Return (X, Y) of the center of cell containing provided text 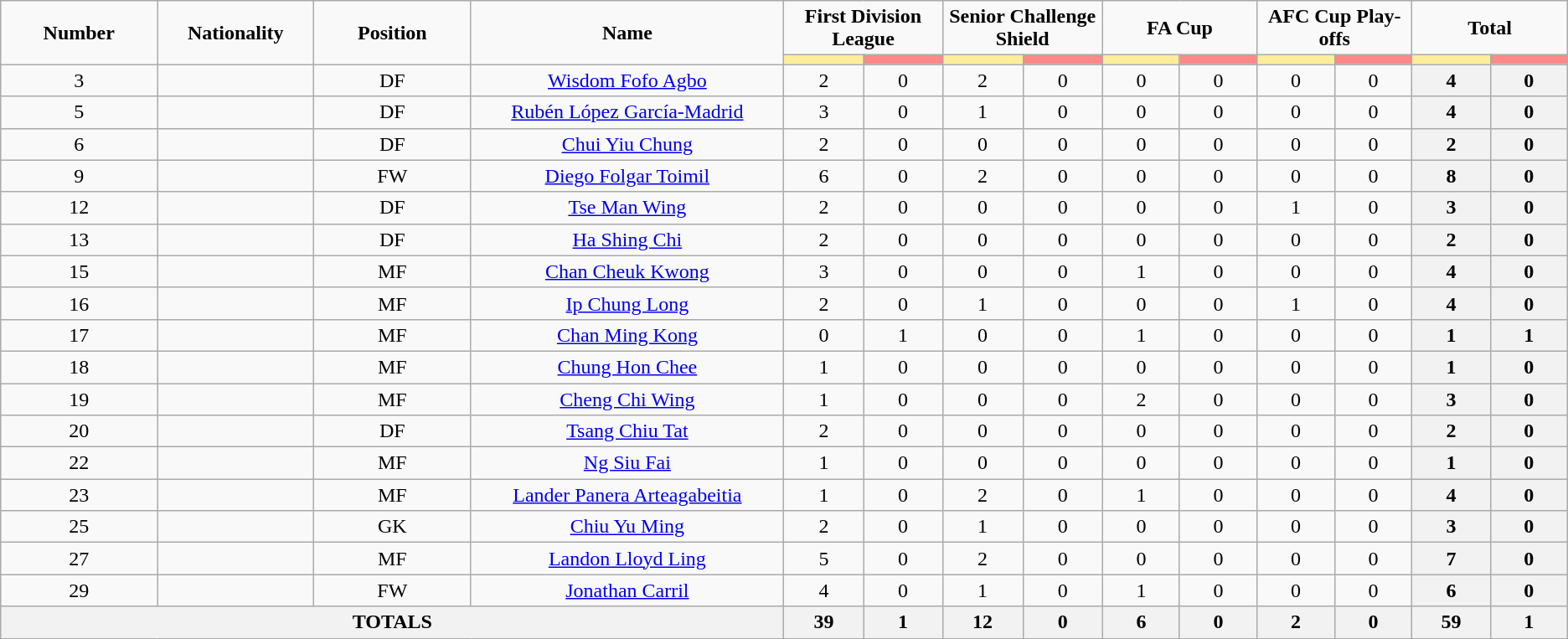
Chan Ming Kong (627, 335)
Landon Lloyd Ling (627, 559)
GK (392, 527)
59 (1451, 622)
Diego Folgar Toimil (627, 176)
Total (1489, 28)
17 (79, 335)
Ng Siu Fai (627, 463)
Jonathan Carril (627, 590)
20 (79, 431)
Nationality (236, 33)
Tsang Chiu Tat (627, 431)
Ip Chung Long (627, 303)
FA Cup (1179, 28)
22 (79, 463)
Senior Challenge Shield (1022, 28)
25 (79, 527)
7 (1451, 559)
18 (79, 367)
Chung Hon Chee (627, 367)
Wisdom Fofo Agbo (627, 80)
Chan Cheuk Kwong (627, 271)
AFC Cup Play-offs (1335, 28)
First Division League (863, 28)
Number (79, 33)
Tse Man Wing (627, 208)
19 (79, 399)
Ha Shing Chi (627, 240)
Chui Yiu Chung (627, 144)
TOTALS (392, 622)
Name (627, 33)
Cheng Chi Wing (627, 399)
27 (79, 559)
13 (79, 240)
Lander Panera Arteagabeitia (627, 495)
15 (79, 271)
9 (79, 176)
29 (79, 590)
39 (824, 622)
Rubén López García-Madrid (627, 112)
Position (392, 33)
23 (79, 495)
16 (79, 303)
Chiu Yu Ming (627, 527)
8 (1451, 176)
